From the cell containing the given text, extract its center point as (x, y) coordinate. 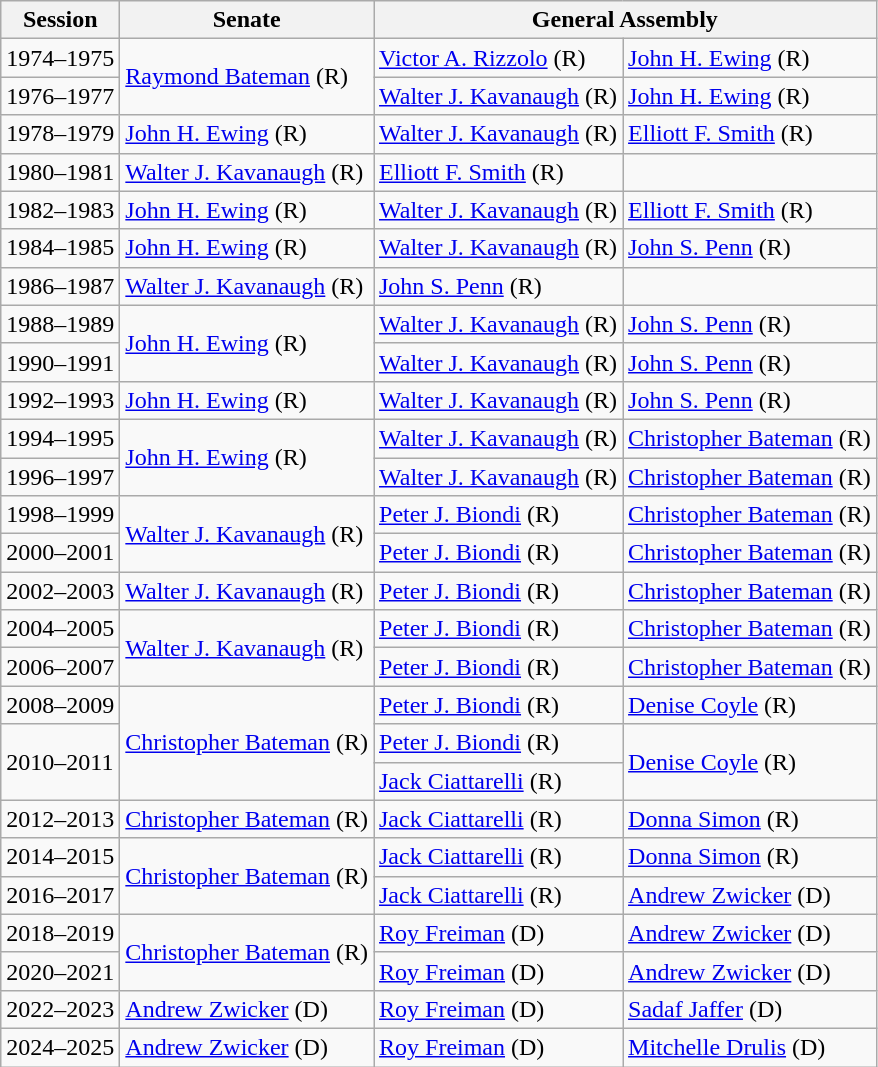
1990–1991 (60, 362)
1982–1983 (60, 210)
1986–1987 (60, 286)
2004–2005 (60, 629)
2022–2023 (60, 1009)
2012–2013 (60, 819)
2008–2009 (60, 705)
2002–2003 (60, 591)
1994–1995 (60, 438)
1974–1975 (60, 58)
2018–2019 (60, 933)
Session (60, 20)
2024–2025 (60, 1047)
Senate (247, 20)
2006–2007 (60, 667)
1976–1977 (60, 96)
2010–2011 (60, 762)
1984–1985 (60, 248)
1998–1999 (60, 515)
1992–1993 (60, 400)
1980–1981 (60, 172)
2000–2001 (60, 553)
2020–2021 (60, 971)
Mitchelle Drulis (D) (750, 1047)
Victor A. Rizzolo (R) (498, 58)
Sadaf Jaffer (D) (750, 1009)
Raymond Bateman (R) (247, 77)
2014–2015 (60, 857)
1988–1989 (60, 324)
2016–2017 (60, 895)
General Assembly (626, 20)
1996–1997 (60, 477)
1978–1979 (60, 134)
